Pinpoint the cell where the given text exists, returning its (X, Y) midpoint coordinate. 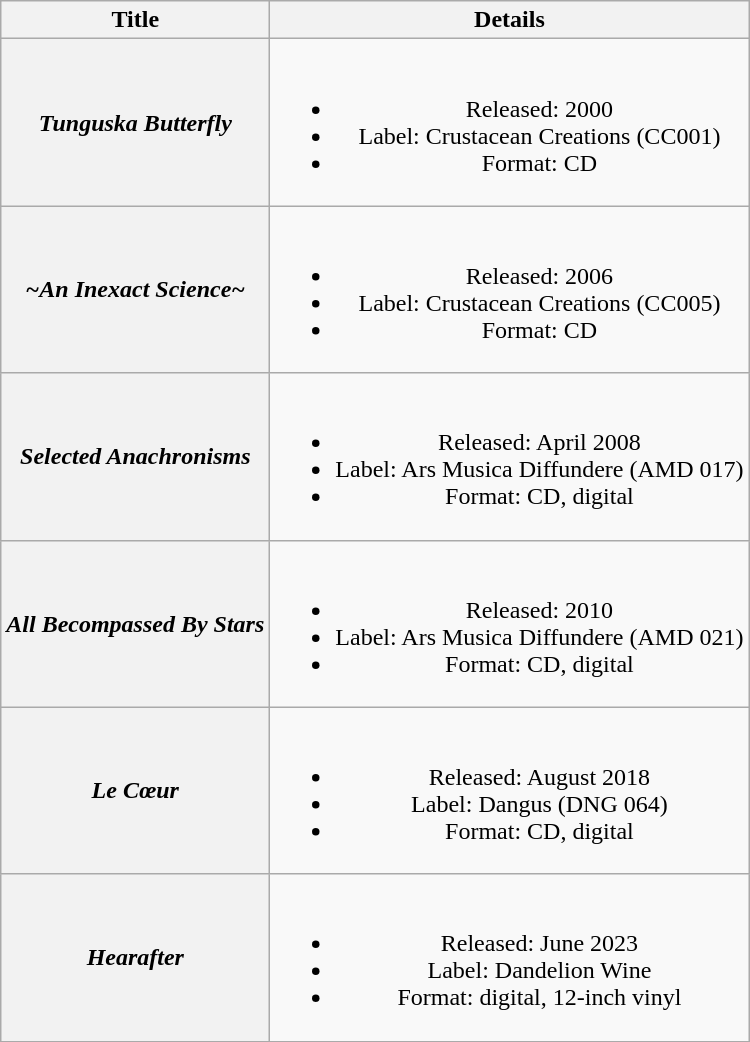
Hearafter (136, 958)
Le Cœur (136, 790)
Selected Anachronisms (136, 456)
Title (136, 20)
Released: 2010Label: Ars Musica Diffundere (AMD 021)Format: CD, digital (510, 624)
Released: 2000Label: Crustacean Creations (CC001)Format: CD (510, 122)
All Becompassed By Stars (136, 624)
~An Inexact Science~ (136, 290)
Details (510, 20)
Released: April 2008Label: Ars Musica Diffundere (AMD 017)Format: CD, digital (510, 456)
Tunguska Butterfly (136, 122)
Released: August 2018Label: Dangus (DNG 064)Format: CD, digital (510, 790)
Released: June 2023Label: Dandelion WineFormat: digital, 12-inch vinyl (510, 958)
Released: 2006Label: Crustacean Creations (CC005)Format: CD (510, 290)
